Pinpoint the cell where the given text exists, returning its (X, Y) midpoint coordinate. 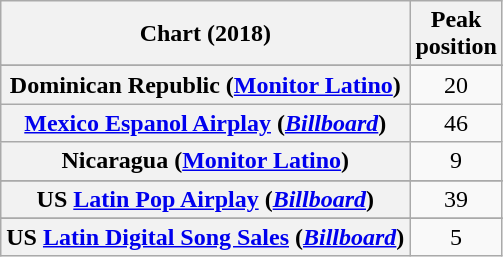
Mexico Espanol Airplay (Billboard) (206, 123)
Dominican Republic (Monitor Latino) (206, 85)
9 (456, 161)
Chart (2018) (206, 34)
39 (456, 199)
46 (456, 123)
US Latin Pop Airplay (Billboard) (206, 199)
US Latin Digital Song Sales (Billboard) (206, 237)
5 (456, 237)
20 (456, 85)
Nicaragua (Monitor Latino) (206, 161)
Peakposition (456, 34)
